Detect which cell encompasses the target text, then output its [x, y] center coordinate. 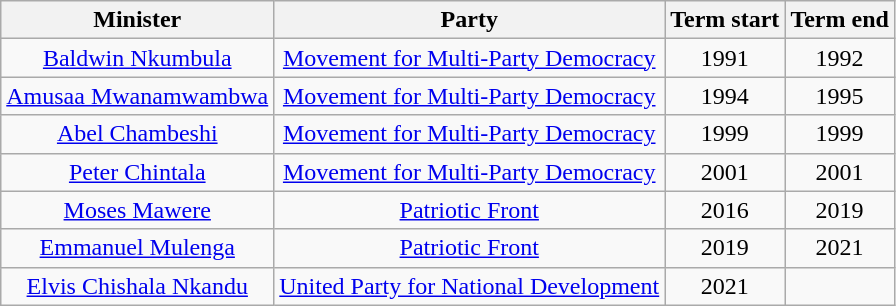
Minister [138, 20]
Elvis Chishala Nkandu [138, 286]
Term start [725, 20]
Moses Mawere [138, 210]
1991 [725, 58]
Term end [840, 20]
1992 [840, 58]
Peter Chintala [138, 172]
Party [470, 20]
United Party for National Development [470, 286]
Abel Chambeshi [138, 134]
2016 [725, 210]
Amusaa Mwanamwambwa [138, 96]
Emmanuel Mulenga [138, 248]
1995 [840, 96]
Baldwin Nkumbula [138, 58]
1994 [725, 96]
